Find where the given text appears and provide that cell's center as (X, Y) coordinate. 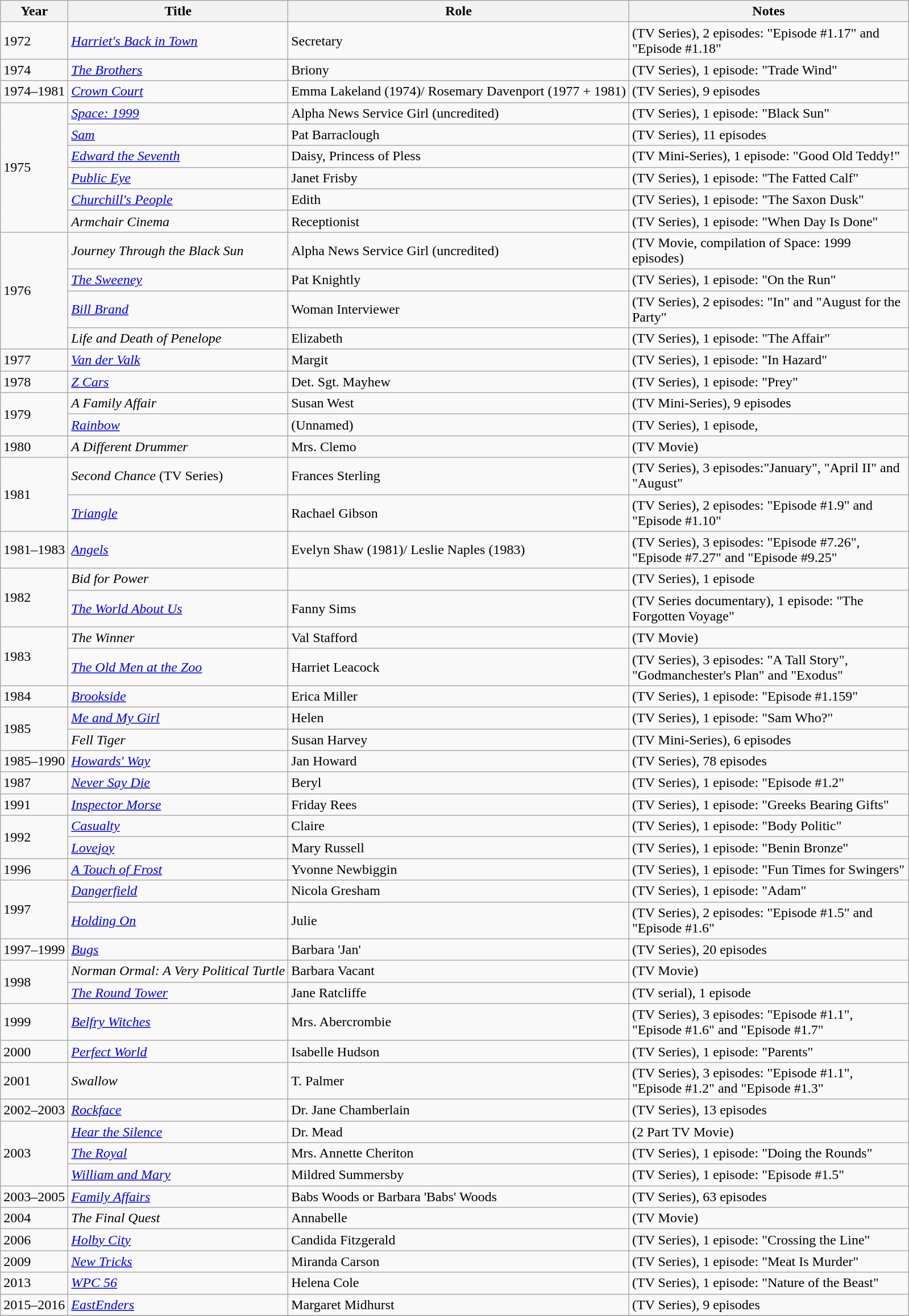
1975 (34, 167)
Friday Rees (459, 805)
Woman Interviewer (459, 309)
1985–1990 (34, 761)
(TV Series), 1 episode: "Greeks Bearing Gifts" (769, 805)
Annabelle (459, 1218)
1996 (34, 869)
1972 (34, 41)
Edward the Seventh (179, 156)
Belfry Witches (179, 1022)
Bugs (179, 949)
1997–1999 (34, 949)
Frances Sterling (459, 476)
Casualty (179, 826)
(TV Series), 2 episodes: "In" and "August for the Party" (769, 309)
Jan Howard (459, 761)
Armchair Cinema (179, 221)
Public Eye (179, 178)
Fanny Sims (459, 608)
Norman Ormal: A Very Political Turtle (179, 971)
(TV Series documentary), 1 episode: "The Forgotten Voyage" (769, 608)
(TV Series), 3 episodes: "Episode #1.1", "Episode #1.6" and "Episode #1.7" (769, 1022)
Z Cars (179, 382)
The Royal (179, 1153)
1977 (34, 360)
Space: 1999 (179, 113)
Erica Miller (459, 696)
Yvonne Newbiggin (459, 869)
1981–1983 (34, 550)
(TV Series), 1 episode: "Episode #1.5" (769, 1175)
Fell Tiger (179, 739)
(TV Mini-Series), 6 episodes (769, 739)
2001 (34, 1081)
Churchill's People (179, 199)
Rainbow (179, 425)
Julie (459, 921)
T. Palmer (459, 1081)
Det. Sgt. Mayhew (459, 382)
Triangle (179, 513)
Edith (459, 199)
(TV Series), 3 episodes: "A Tall Story", "Godmanchester's Plan" and "Exodus" (769, 667)
Candida Fitzgerald (459, 1240)
1980 (34, 447)
(TV Series), 1 episode: "Episode #1.2" (769, 783)
(TV Series), 1 episode: "Doing the Rounds" (769, 1153)
1974–1981 (34, 91)
Miranda Carson (459, 1261)
Pat Knightly (459, 280)
Mrs. Annette Cheriton (459, 1153)
(Unnamed) (459, 425)
Year (34, 11)
(TV Series), 1 episode: "Trade Wind" (769, 70)
(TV Series), 1 episode: "Meat Is Murder" (769, 1261)
(TV Series), 1 episode: "Crossing the Line" (769, 1240)
1982 (34, 598)
(TV Series), 1 episode: "The Fatted Calf" (769, 178)
Notes (769, 11)
(TV Series), 1 episode: "Episode #1.159" (769, 696)
(TV Series), 1 episode: "Parents" (769, 1051)
(TV Series), 1 episode, (769, 425)
1979 (34, 414)
Crown Court (179, 91)
Rockface (179, 1110)
(TV Series), 1 episode: "When Day Is Done" (769, 221)
Inspector Morse (179, 805)
1984 (34, 696)
Dr. Mead (459, 1131)
Mrs. Clemo (459, 447)
2000 (34, 1051)
1987 (34, 783)
Jane Ratcliffe (459, 993)
Briony (459, 70)
The Brothers (179, 70)
(TV Mini-Series), 9 episodes (769, 403)
The Old Men at the Zoo (179, 667)
Bill Brand (179, 309)
2009 (34, 1261)
1997 (34, 909)
(TV Series), 1 episode: "Nature of the Beast" (769, 1283)
Swallow (179, 1081)
Van der Valk (179, 360)
(TV Movie, compilation of Space: 1999 episodes) (769, 250)
Margaret Midhurst (459, 1305)
A Different Drummer (179, 447)
1985 (34, 728)
Angels (179, 550)
(TV serial), 1 episode (769, 993)
(TV Series), 3 episodes: "Episode #1.1", "Episode #1.2" and "Episode #1.3" (769, 1081)
Barbara 'Jan' (459, 949)
Holding On (179, 921)
Helen (459, 718)
2004 (34, 1218)
Isabelle Hudson (459, 1051)
(TV Series), 3 episodes:"January", "April II" and "August" (769, 476)
The Final Quest (179, 1218)
(TV Series), 13 episodes (769, 1110)
1998 (34, 982)
Babs Woods or Barbara 'Babs' Woods (459, 1197)
(TV Mini-Series), 1 episode: "Good Old Teddy!" (769, 156)
(TV Series), 2 episodes: "Episode #1.9" and "Episode #1.10" (769, 513)
Val Stafford (459, 638)
2013 (34, 1283)
1999 (34, 1022)
(TV Series), 20 episodes (769, 949)
(2 Part TV Movie) (769, 1131)
1974 (34, 70)
The Round Tower (179, 993)
2006 (34, 1240)
William and Mary (179, 1175)
Janet Frisby (459, 178)
(TV Series), 1 episode: "Prey" (769, 382)
(TV Series), 11 episodes (769, 135)
EastEnders (179, 1305)
1981 (34, 494)
Role (459, 11)
Harriet Leacock (459, 667)
(TV Series), 1 episode: "The Affair" (769, 339)
1978 (34, 382)
(TV Series), 1 episode (769, 579)
Secretary (459, 41)
Dangerfield (179, 891)
Howards' Way (179, 761)
2015–2016 (34, 1305)
Claire (459, 826)
Holby City (179, 1240)
Brookside (179, 696)
The World About Us (179, 608)
Journey Through the Black Sun (179, 250)
(TV Series), 1 episode: "In Hazard" (769, 360)
WPC 56 (179, 1283)
Barbara Vacant (459, 971)
Emma Lakeland (1974)/ Rosemary Davenport (1977 + 1981) (459, 91)
2003–2005 (34, 1197)
Nicola Gresham (459, 891)
Bid for Power (179, 579)
The Sweeney (179, 280)
A Family Affair (179, 403)
2003 (34, 1153)
The Winner (179, 638)
Harriet's Back in Town (179, 41)
A Touch of Frost (179, 869)
New Tricks (179, 1261)
1983 (34, 656)
2002–2003 (34, 1110)
Susan West (459, 403)
1991 (34, 805)
Hear the Silence (179, 1131)
Pat Barraclough (459, 135)
Dr. Jane Chamberlain (459, 1110)
Elizabeth (459, 339)
Beryl (459, 783)
Never Say Die (179, 783)
(TV Series), 3 episodes: "Episode #7.26", "Episode #7.27" and "Episode #9.25" (769, 550)
Margit (459, 360)
Rachael Gibson (459, 513)
Mildred Summersby (459, 1175)
Helena Cole (459, 1283)
(TV Series), 1 episode: "Sam Who?" (769, 718)
(TV Series), 1 episode: "On the Run" (769, 280)
Second Chance (TV Series) (179, 476)
Life and Death of Penelope (179, 339)
Lovejoy (179, 848)
Mary Russell (459, 848)
Sam (179, 135)
Daisy, Princess of Pless (459, 156)
(TV Series), 78 episodes (769, 761)
Me and My Girl (179, 718)
(TV Series), 2 episodes: "Episode #1.5" and "Episode #1.6" (769, 921)
1992 (34, 837)
Receptionist (459, 221)
Evelyn Shaw (1981)/ Leslie Naples (1983) (459, 550)
Perfect World (179, 1051)
1976 (34, 290)
(TV Series), 63 episodes (769, 1197)
(TV Series), 1 episode: "Benin Bronze" (769, 848)
(TV Series), 1 episode: "The Saxon Dusk" (769, 199)
(TV Series), 1 episode: "Black Sun" (769, 113)
(TV Series), 1 episode: "Adam" (769, 891)
(TV Series), 2 episodes: "Episode #1.17" and "Episode #1.18" (769, 41)
(TV Series), 1 episode: "Fun Times for Swingers" (769, 869)
(TV Series), 1 episode: "Body Politic" (769, 826)
Mrs. Abercrombie (459, 1022)
Susan Harvey (459, 739)
Title (179, 11)
Family Affairs (179, 1197)
